Identify which cell holds the provided text, then report its [X, Y] central coordinate. 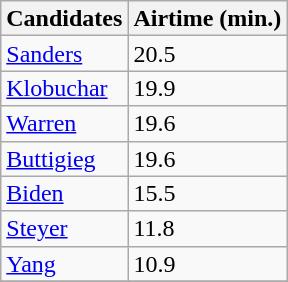
Candidates [64, 18]
Sanders [64, 54]
Airtime (min.) [208, 18]
Steyer [64, 228]
15.5 [208, 194]
Buttigieg [64, 158]
11.8 [208, 228]
Warren [64, 124]
19.9 [208, 88]
Biden [64, 194]
Yang [64, 264]
20.5 [208, 54]
10.9 [208, 264]
Klobuchar [64, 88]
